Capture the cell that displays the provided text and extract its [X, Y] central coordinate. 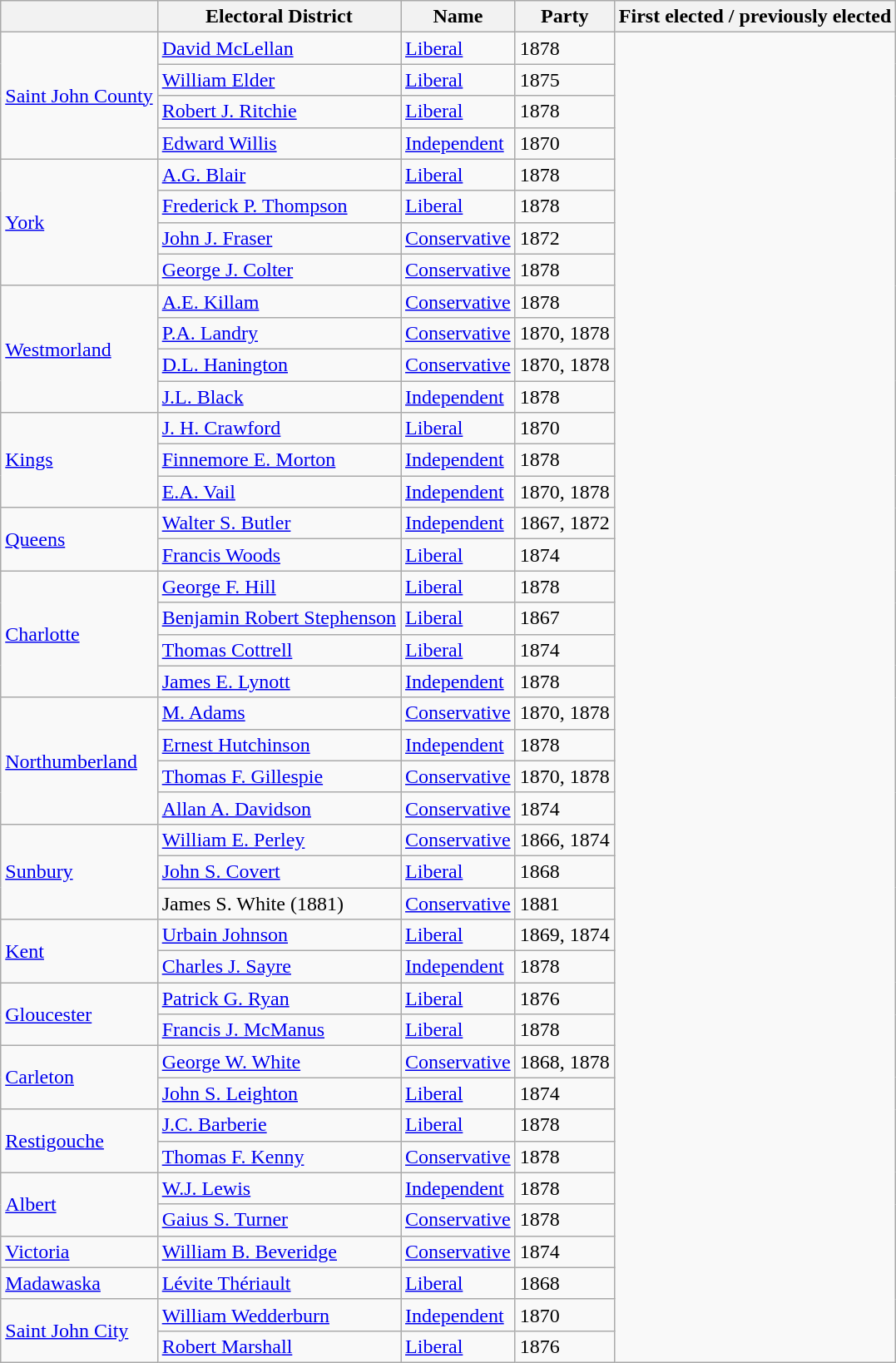
Urbain Johnson [279, 935]
Kings [79, 460]
1881 [564, 903]
M. Adams [279, 713]
John S. Covert [279, 871]
Charles J. Sayre [279, 967]
William B. Beveridge [279, 1251]
George J. Colter [279, 270]
James E. Lynott [279, 681]
E.A. Vail [279, 492]
A.G. Blair [279, 175]
Queens [79, 539]
Name [458, 17]
Charlotte [79, 634]
J.C. Barberie [279, 1125]
1875 [564, 80]
Restigouche [79, 1141]
Carleton [79, 1078]
Albert [79, 1204]
1872 [564, 238]
P.A. Landry [279, 333]
George W. White [279, 1062]
John J. Fraser [279, 238]
Robert J. Ritchie [279, 112]
Gaius S. Turner [279, 1220]
Francis Woods [279, 555]
Northumberland [79, 761]
Saint John County [79, 96]
1867, 1872 [564, 523]
Lévite Thériault [279, 1283]
J.L. Black [279, 397]
Benjamin Robert Stephenson [279, 618]
1868, 1878 [564, 1062]
John S. Leighton [279, 1093]
William E. Perley [279, 840]
Victoria [79, 1251]
Walter S. Butler [279, 523]
Thomas F. Kenny [279, 1157]
Kent [79, 951]
Francis J. McManus [279, 1030]
Frederick P. Thompson [279, 206]
J. H. Crawford [279, 429]
Westmorland [79, 349]
Finnemore E. Morton [279, 460]
D.L. Hanington [279, 364]
Robert Marshall [279, 1346]
1867 [564, 618]
Saint John City [79, 1331]
Ernest Hutchinson [279, 745]
George F. Hill [279, 587]
1869, 1874 [564, 935]
Sunbury [79, 871]
1866, 1874 [564, 840]
W.J. Lewis [279, 1188]
Thomas F. Gillespie [279, 776]
Electoral District [279, 17]
David McLellan [279, 48]
William Wedderburn [279, 1315]
Party [564, 17]
Thomas Cottrell [279, 650]
William Elder [279, 80]
James S. White (1881) [279, 903]
York [79, 222]
A.E. Killam [279, 301]
First elected / previously elected [755, 17]
Madawaska [79, 1283]
Allan A. Davidson [279, 808]
Edward Willis [279, 143]
Patrick G. Ryan [279, 999]
Gloucester [79, 1014]
